For the text-containing cell, return its midpoint in (X, Y) coordinate format. 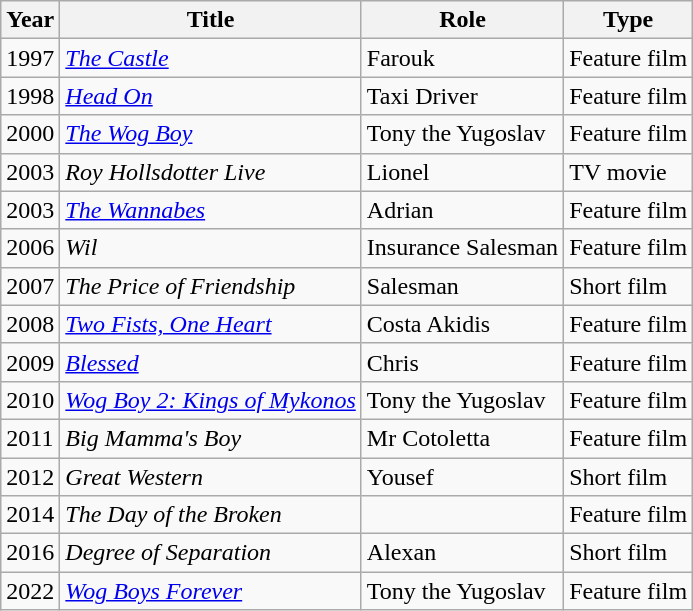
Alexan (462, 553)
Mr Cotoletta (462, 438)
Farouk (462, 58)
Great Western (210, 477)
The Wannabes (210, 210)
The Castle (210, 58)
Degree of Separation (210, 553)
Lionel (462, 172)
2000 (30, 134)
Big Mamma's Boy (210, 438)
2022 (30, 591)
The Price of Friendship (210, 286)
Wog Boy 2: Kings of Mykonos (210, 400)
2016 (30, 553)
Costa Akidis (462, 324)
The Day of the Broken (210, 515)
Roy Hollsdotter Live (210, 172)
2010 (30, 400)
2007 (30, 286)
Head On (210, 96)
Insurance Salesman (462, 248)
Yousef (462, 477)
Role (462, 20)
1997 (30, 58)
1998 (30, 96)
2009 (30, 362)
Adrian (462, 210)
2006 (30, 248)
Title (210, 20)
Blessed (210, 362)
Wil (210, 248)
2014 (30, 515)
Chris (462, 362)
2011 (30, 438)
The Wog Boy (210, 134)
Taxi Driver (462, 96)
Type (628, 20)
Salesman (462, 286)
2012 (30, 477)
Two Fists, One Heart (210, 324)
2008 (30, 324)
Year (30, 20)
TV movie (628, 172)
Wog Boys Forever (210, 591)
